Extract the (X, Y) coordinate from the center of the cell holding the provided text.  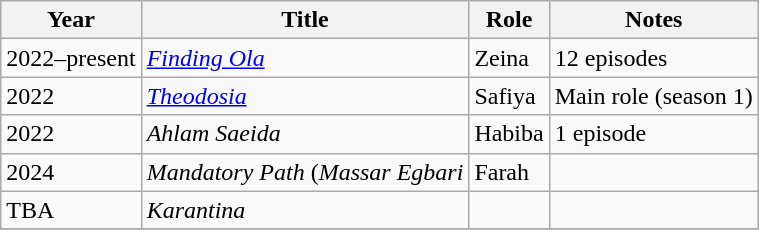
Ahlam Saeida (305, 134)
12 episodes (654, 58)
Role (509, 20)
Karantina (305, 210)
Zeina (509, 58)
Year (71, 20)
Main role (season 1) (654, 96)
Title (305, 20)
1 episode (654, 134)
Farah (509, 172)
Notes (654, 20)
TBA (71, 210)
2024 (71, 172)
Mandatory Path (Massar Egbari (305, 172)
Habiba (509, 134)
Safiya (509, 96)
Theodosia (305, 96)
2022–present (71, 58)
Finding Ola (305, 58)
